Search for the cell housing the specified text and yield its [x, y] center coordinate. 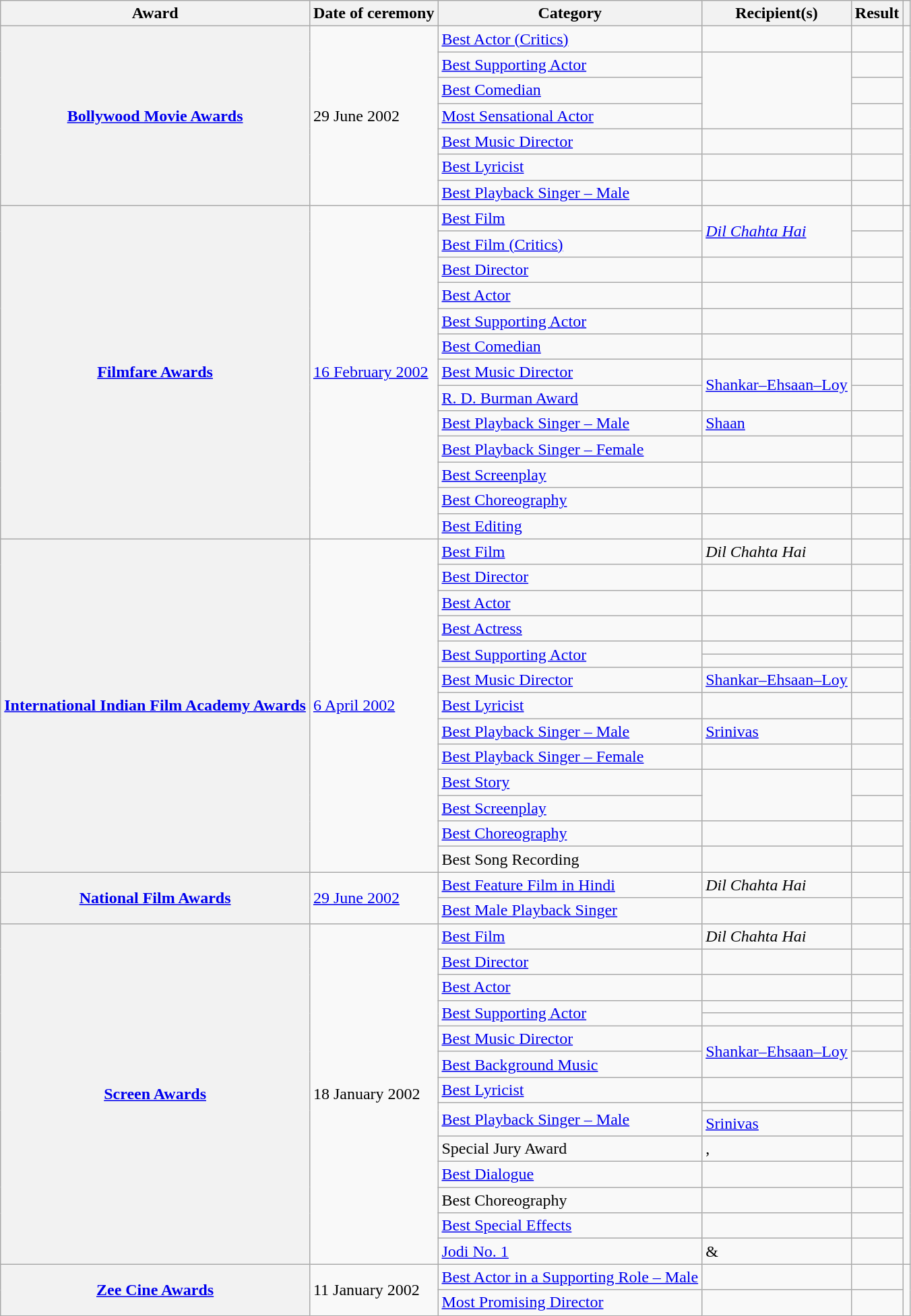
Best Background Music [570, 1064]
Most Promising Director [570, 1303]
Best Actor in a Supporting Role – Male [570, 1277]
18 January 2002 [373, 1094]
Most Sensational Actor [570, 116]
Best Film (Critics) [570, 244]
Result [877, 13]
Screen Awards [155, 1094]
11 January 2002 [373, 1290]
Best Editing [570, 526]
Bollywood Movie Awards [155, 116]
Shaan [777, 424]
National Film Awards [155, 898]
Special Jury Award [570, 1149]
Best Feature Film in Hindi [570, 885]
16 February 2002 [373, 372]
Best Actor (Critics) [570, 39]
Best Male Playback Singer [570, 911]
Zee Cine Awards [155, 1290]
R. D. Burman Award [570, 398]
Date of ceremony [373, 13]
6 April 2002 [373, 706]
International Indian Film Academy Awards [155, 706]
Jodi No. 1 [570, 1251]
, [777, 1149]
Recipient(s) [777, 13]
& [777, 1251]
Best Song Recording [570, 859]
Filmfare Awards [155, 372]
Best Story [570, 783]
Best Dialogue [570, 1175]
Award [155, 13]
Best Actress [570, 628]
Category [570, 13]
Best Special Effects [570, 1226]
